For the text-containing cell, return its midpoint in (X, Y) coordinate format. 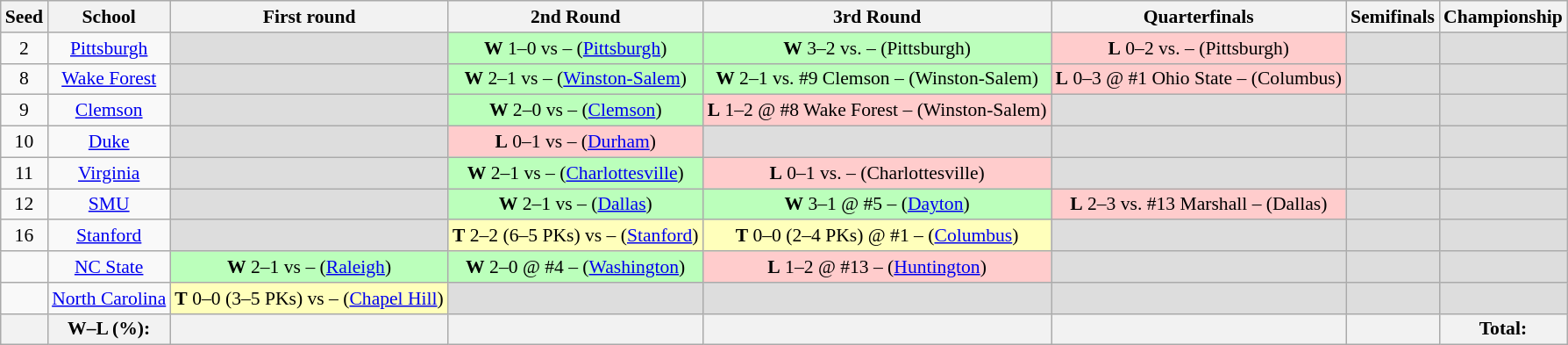
W 1–0 vs – (Pittsburgh) (575, 48)
School (109, 17)
L 0–1 vs – (Durham) (575, 142)
Seed (25, 17)
Championship (1503, 17)
W 2–1 vs – (Charlottesville) (575, 173)
L 0–2 vs. – (Pittsburgh) (1199, 48)
W 2–0 vs – (Clemson) (575, 111)
W–L (%): (109, 329)
Total: (1503, 329)
3rd Round (877, 17)
Semifinals (1393, 17)
W 3–1 @ #5 – (Dayton) (877, 205)
North Carolina (109, 298)
L 0–3 @ #1 Ohio State – (Columbus) (1199, 79)
SMU (109, 205)
8 (25, 79)
Duke (109, 142)
12 (25, 205)
T 2–2 (6–5 PKs) vs – (Stanford) (575, 236)
W 2–1 vs – (Raleigh) (309, 267)
L 0–1 vs. – (Charlottesville) (877, 173)
W 2–1 vs – (Winston-Salem) (575, 79)
Wake Forest (109, 79)
9 (25, 111)
T 0–0 (2–4 PKs) @ #1 – (Columbus) (877, 236)
T 0–0 (3–5 PKs) vs – (Chapel Hill) (309, 298)
10 (25, 142)
11 (25, 173)
Quarterfinals (1199, 17)
W 2–0 @ #4 – (Washington) (575, 267)
Clemson (109, 111)
L 1–2 @ #13 – (Huntington) (877, 267)
16 (25, 236)
Virginia (109, 173)
Stanford (109, 236)
W 2–1 vs. #9 Clemson – (Winston-Salem) (877, 79)
W 2–1 vs – (Dallas) (575, 205)
L 2–3 vs. #13 Marshall – (Dallas) (1199, 205)
W 3–2 vs. – (Pittsburgh) (877, 48)
NC State (109, 267)
2 (25, 48)
L 1–2 @ #8 Wake Forest – (Winston-Salem) (877, 111)
2nd Round (575, 17)
Pittsburgh (109, 48)
First round (309, 17)
